Determine the [x, y] coordinate at the center of the cell enclosing the given text.  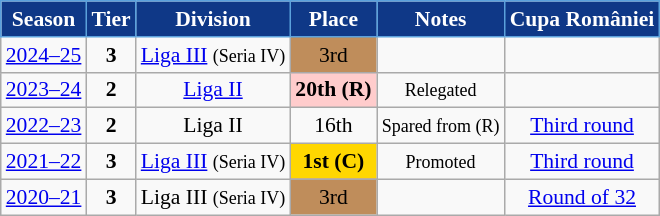
16th [333, 126]
Round of 32 [582, 197]
Promoted [441, 162]
Cupa României [582, 19]
2020–21 [44, 197]
2022–23 [44, 126]
20th (R) [333, 90]
Season [44, 19]
Notes [441, 19]
2023–24 [44, 90]
Spared from (R) [441, 126]
Relegated [441, 90]
Tier [110, 19]
Place [333, 19]
Division [214, 19]
2021–22 [44, 162]
2024–25 [44, 55]
1st (C) [333, 162]
